Find where the given text appears and provide that cell's center as (X, Y) coordinate. 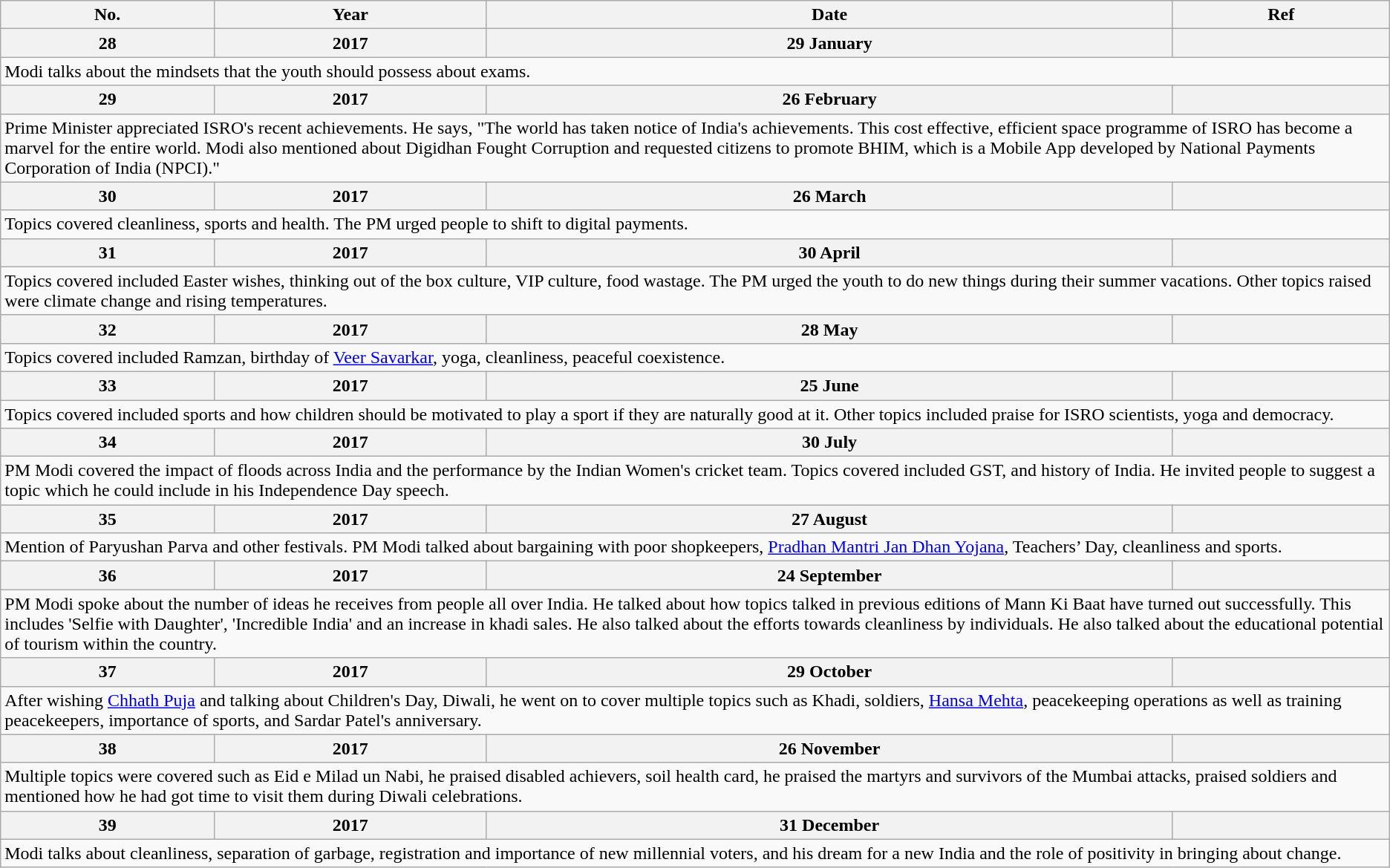
Year (350, 15)
34 (108, 443)
29 (108, 99)
26 November (829, 748)
32 (108, 329)
31 (108, 252)
30 April (829, 252)
39 (108, 825)
Date (829, 15)
29 October (829, 672)
30 (108, 196)
No. (108, 15)
36 (108, 575)
28 May (829, 329)
26 March (829, 196)
25 June (829, 385)
27 August (829, 519)
26 February (829, 99)
33 (108, 385)
38 (108, 748)
Modi talks about the mindsets that the youth should possess about exams. (695, 71)
28 (108, 43)
31 December (829, 825)
Ref (1281, 15)
24 September (829, 575)
37 (108, 672)
Topics covered cleanliness, sports and health. The PM urged people to shift to digital payments. (695, 224)
Topics covered included Ramzan, birthday of Veer Savarkar, yoga, cleanliness, peaceful coexistence. (695, 357)
35 (108, 519)
29 January (829, 43)
30 July (829, 443)
